Determine the (X, Y) coordinate at the center of the cell enclosing the given text.  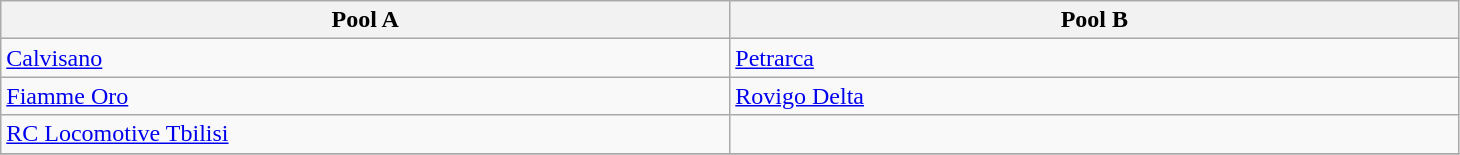
Pool A (366, 20)
Rovigo Delta (1094, 96)
Calvisano (366, 58)
Fiamme Oro (366, 96)
Pool B (1094, 20)
Petrarca (1094, 58)
RC Locomotive Tbilisi (366, 134)
